From the cell containing the given text, extract its center point as (x, y) coordinate. 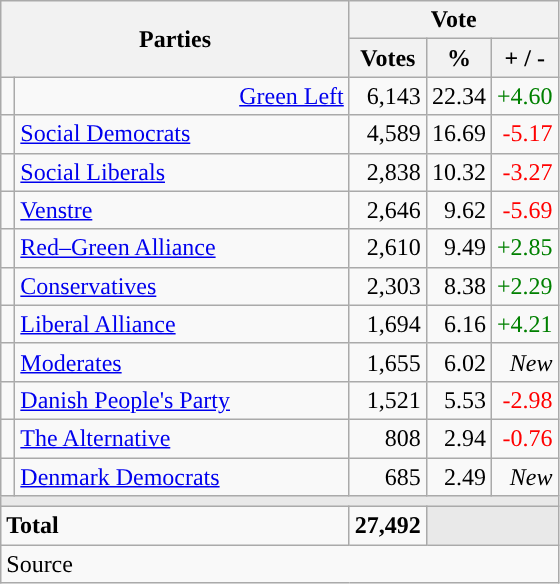
Green Left (182, 96)
22.34 (458, 96)
1,521 (388, 400)
Social Liberals (182, 172)
6,143 (388, 96)
Venstre (182, 210)
Source (280, 564)
-3.27 (524, 172)
10.32 (458, 172)
2,303 (388, 286)
2,610 (388, 248)
Conservatives (182, 286)
6.02 (458, 362)
Parties (176, 39)
808 (388, 438)
Total (176, 526)
% (458, 58)
Social Democrats (182, 134)
2,646 (388, 210)
Danish People's Party (182, 400)
The Alternative (182, 438)
9.49 (458, 248)
Vote (454, 20)
2.49 (458, 477)
1,694 (388, 324)
4,589 (388, 134)
+4.60 (524, 96)
-5.69 (524, 210)
-5.17 (524, 134)
Denmark Democrats (182, 477)
+4.21 (524, 324)
Liberal Alliance (182, 324)
+2.85 (524, 248)
8.38 (458, 286)
+ / - (524, 58)
9.62 (458, 210)
16.69 (458, 134)
27,492 (388, 526)
Red–Green Alliance (182, 248)
5.53 (458, 400)
6.16 (458, 324)
2.94 (458, 438)
Votes (388, 58)
-0.76 (524, 438)
1,655 (388, 362)
+2.29 (524, 286)
-2.98 (524, 400)
685 (388, 477)
2,838 (388, 172)
Moderates (182, 362)
